Extract the [X, Y] coordinate from the center of the cell holding the provided text.  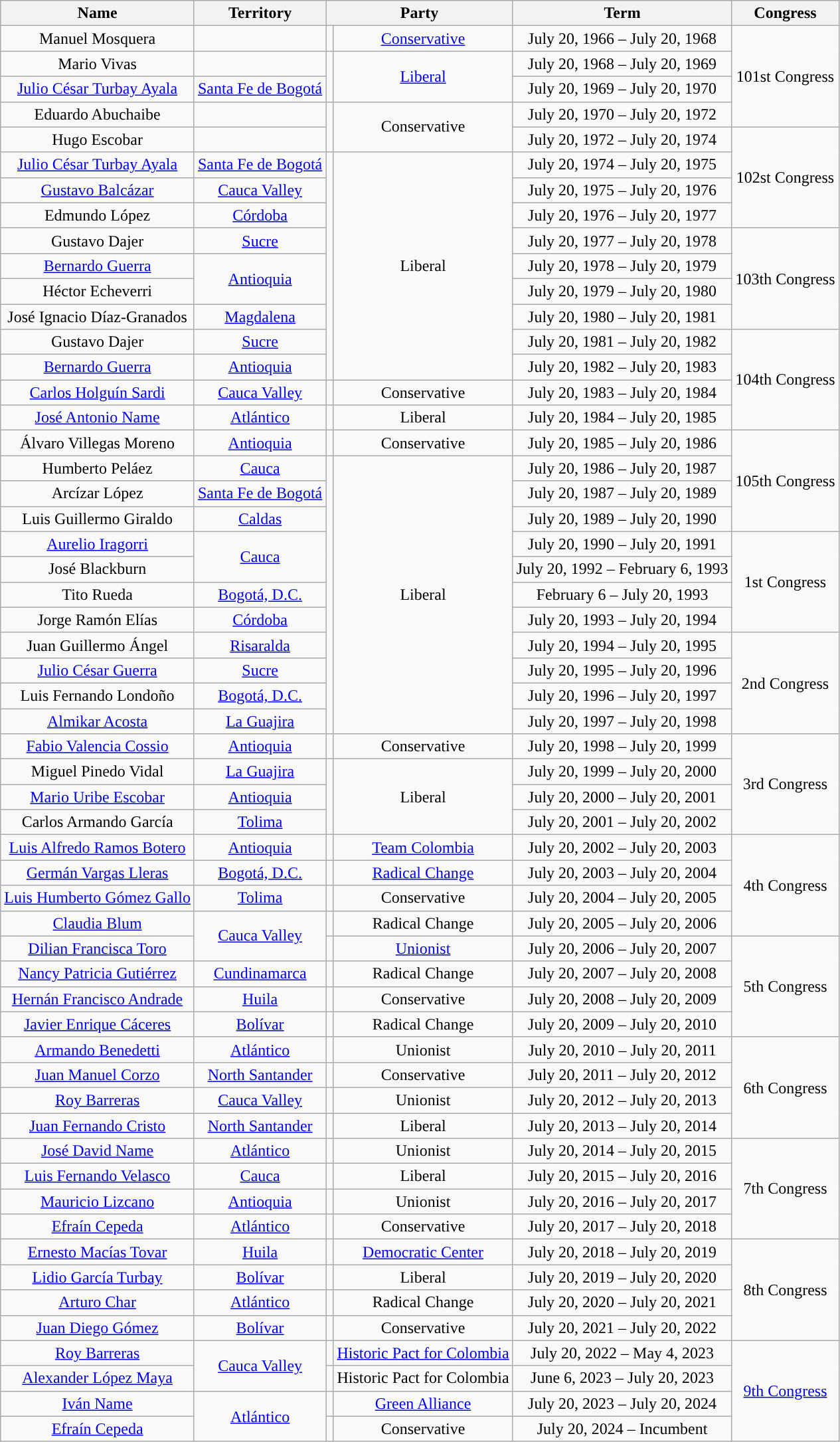
July 20, 2005 – July 20, 2006 [622, 923]
5th Congress [785, 986]
July 20, 1976 – July 20, 1977 [622, 215]
July 20, 2008 – July 20, 2009 [622, 999]
José Antonio Name [98, 418]
July 20, 2002 – July 20, 2003 [622, 848]
Territory [260, 13]
February 6 – July 20, 1993 [622, 594]
July 20, 1972 – July 20, 1974 [622, 139]
July 20, 1992 – February 6, 1993 [622, 569]
Green Alliance [423, 1403]
July 20, 1997 – July 20, 1998 [622, 721]
July 20, 2020 – July 20, 2021 [622, 1303]
1st Congress [785, 582]
Party [420, 13]
7th Congress [785, 1189]
Alexander López Maya [98, 1378]
Arcízar López [98, 494]
July 20, 2016 – July 20, 2017 [622, 1202]
José Blackburn [98, 569]
Juan Diego Gómez [98, 1328]
Congress [785, 13]
July 20, 1993 – July 20, 1994 [622, 620]
Aurelio Iragorri [98, 544]
July 20, 1974 – July 20, 1975 [622, 165]
Germán Vargas Lleras [98, 873]
9th Congress [785, 1391]
Manuel Mosquera [98, 39]
José Ignacio Díaz-Granados [98, 317]
July 20, 1969 – July 20, 1970 [622, 89]
July 20, 2012 – July 20, 2013 [622, 1100]
Hugo Escobar [98, 139]
6th Congress [785, 1087]
July 20, 1979 – July 20, 1980 [622, 291]
July 20, 2003 – July 20, 2004 [622, 873]
Team Colombia [423, 848]
Magdalena [260, 317]
Eduardo Abuchaibe [98, 114]
Tito Rueda [98, 594]
101st Congress [785, 76]
Cundinamarca [260, 974]
July 20, 1970 – July 20, 1972 [622, 114]
103th Congress [785, 278]
Fabio Valencia Cossio [98, 747]
July 20, 2001 – July 20, 2002 [622, 822]
Héctor Echeverri [98, 291]
Luis Guillermo Giraldo [98, 519]
Edmundo López [98, 215]
July 20, 1999 – July 20, 2000 [622, 772]
Almikar Acosta [98, 721]
Jorge Ramón Elías [98, 620]
Luis Humberto Gómez Gallo [98, 898]
July 20, 1996 – July 20, 1997 [622, 695]
Risaralda [260, 645]
July 20, 1995 – July 20, 1996 [622, 670]
Mauricio Lizcano [98, 1202]
July 20, 1975 – July 20, 1976 [622, 190]
Claudia Blum [98, 923]
July 20, 2014 – July 20, 2015 [622, 1151]
July 20, 1984 – July 20, 1985 [622, 418]
Dilian Francisca Toro [98, 948]
July 20, 1994 – July 20, 1995 [622, 645]
July 20, 2007 – July 20, 2008 [622, 974]
July 20, 1985 – July 20, 1986 [622, 443]
July 20, 1968 – July 20, 1969 [622, 64]
Arturo Char [98, 1303]
July 20, 2011 – July 20, 2012 [622, 1075]
Carlos Armando García [98, 822]
José David Name [98, 1151]
2nd Congress [785, 683]
July 20, 1982 – July 20, 1983 [622, 367]
July 20, 1978 – July 20, 1979 [622, 266]
July 20, 2009 – July 20, 2010 [622, 1024]
July 20, 1990 – July 20, 1991 [622, 544]
July 20, 1981 – July 20, 1982 [622, 342]
3rd Congress [785, 784]
Armando Benedetti [98, 1049]
Miguel Pinedo Vidal [98, 772]
July 20, 2022 – May 4, 2023 [622, 1353]
105th Congress [785, 481]
Mario Uribe Escobar [98, 797]
Álvaro Villegas Moreno [98, 443]
Gustavo Balcázar [98, 190]
Caldas [260, 519]
Juan Guillermo Ángel [98, 645]
July 20, 2017 – July 20, 2018 [622, 1227]
Hernán Francisco Andrade [98, 999]
Name [98, 13]
June 6, 2023 – July 20, 2023 [622, 1378]
July 20, 2004 – July 20, 2005 [622, 898]
Lidio García Turbay [98, 1277]
Term [622, 13]
Humberto Peláez [98, 468]
July 20, 2015 – July 20, 2016 [622, 1176]
July 20, 1989 – July 20, 1990 [622, 519]
Javier Enrique Cáceres [98, 1024]
8th Congress [785, 1290]
July 20, 1998 – July 20, 1999 [622, 747]
102st Congress [785, 177]
104th Congress [785, 380]
July 20, 1980 – July 20, 1981 [622, 317]
Julio César Guerra [98, 670]
July 20, 2021 – July 20, 2022 [622, 1328]
Iván Name [98, 1403]
4th Congress [785, 885]
July 20, 1983 – July 20, 1984 [622, 393]
Luis Fernando Londoño [98, 695]
Juan Manuel Corzo [98, 1075]
Democratic Center [423, 1252]
Ernesto Macías Tovar [98, 1252]
Luis Fernando Velasco [98, 1176]
July 20, 2006 – July 20, 2007 [622, 948]
July 20, 1977 – July 20, 1978 [622, 240]
July 20, 2024 – Incumbent [622, 1429]
July 20, 2013 – July 20, 2014 [622, 1126]
Nancy Patricia Gutiérrez [98, 974]
Carlos Holguín Sardi [98, 393]
July 20, 1987 – July 20, 1989 [622, 494]
July 20, 2018 – July 20, 2019 [622, 1252]
Mario Vivas [98, 64]
July 20, 2000 – July 20, 2001 [622, 797]
July 20, 2019 – July 20, 2020 [622, 1277]
July 20, 2023 – July 20, 2024 [622, 1403]
July 20, 2010 – July 20, 2011 [622, 1049]
Luis Alfredo Ramos Botero [98, 848]
July 20, 1966 – July 20, 1968 [622, 39]
July 20, 1986 – July 20, 1987 [622, 468]
Juan Fernando Cristo [98, 1126]
